Capture the cell that displays the provided text and extract its (X, Y) central coordinate. 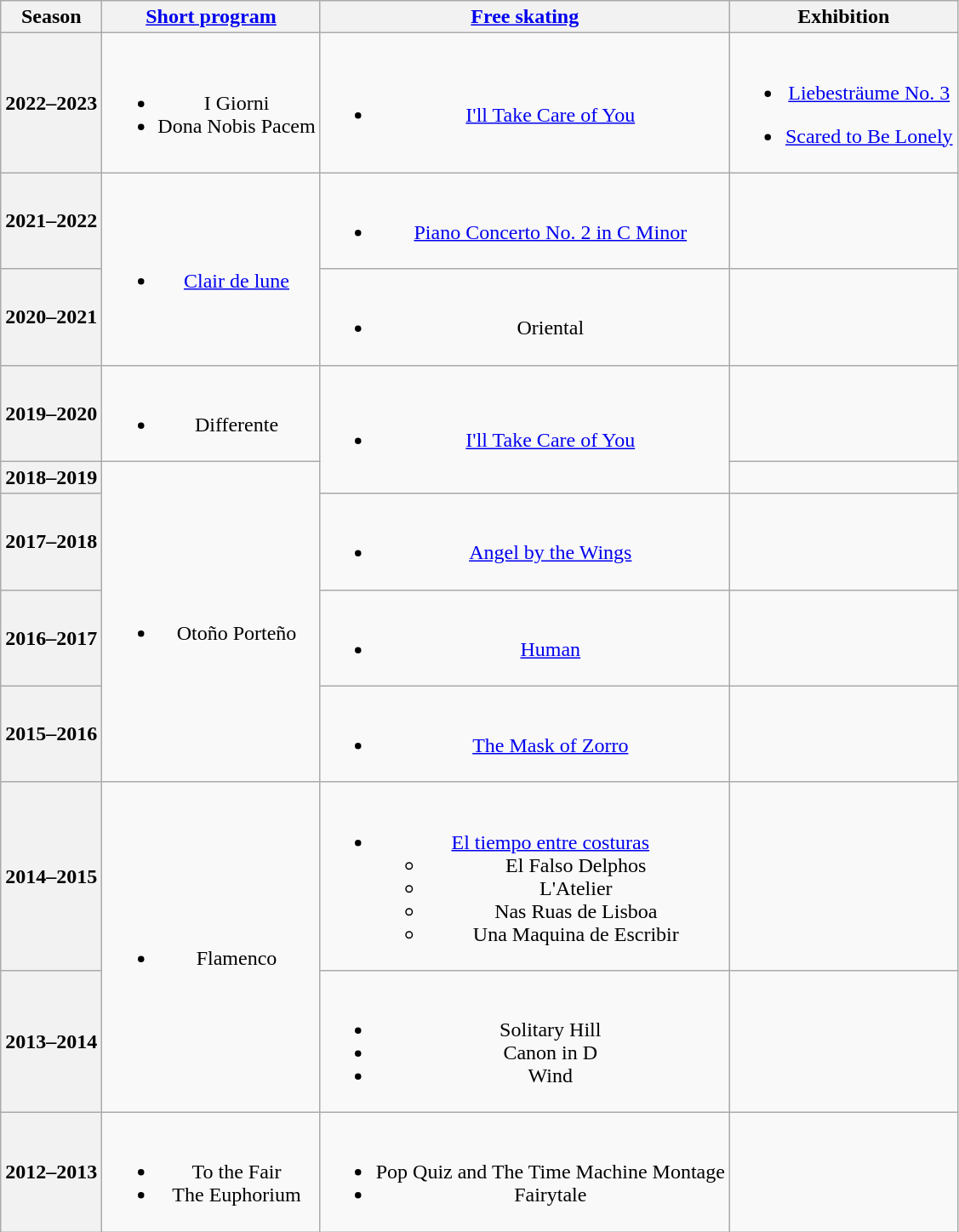
To the Fair The Euphorium (211, 1172)
Short program (211, 17)
Liebesträume No. 3 Scared to Be Lonely (843, 103)
Oriental (524, 317)
Piano Concerto No. 2 in C Minor (524, 221)
Season (51, 17)
Otoño Porteño (211, 621)
2016–2017 (51, 638)
2020–2021 (51, 317)
Human (524, 638)
Differente (211, 414)
2014–2015 (51, 876)
Solitary HillCanon in DWind (524, 1041)
I GiorniDona Nobis Pacem (211, 103)
The Mask of Zorro (524, 733)
2021–2022 (51, 221)
2018–2019 (51, 477)
Flamenco (211, 947)
El tiempo entre costuras El Falso DelphosL'AtelierNas Ruas de LisboaUna Maquina de Escribir (524, 876)
2015–2016 (51, 733)
Pop Quiz and The Time Machine Montage Fairytale (524, 1172)
2017–2018 (51, 541)
Exhibition (843, 17)
Clair de lune (211, 269)
2022–2023 (51, 103)
2012–2013 (51, 1172)
2019–2020 (51, 414)
2013–2014 (51, 1041)
Free skating (524, 17)
Angel by the Wings (524, 541)
